Determine the [X, Y] coordinate at the center of the cell enclosing the given text.  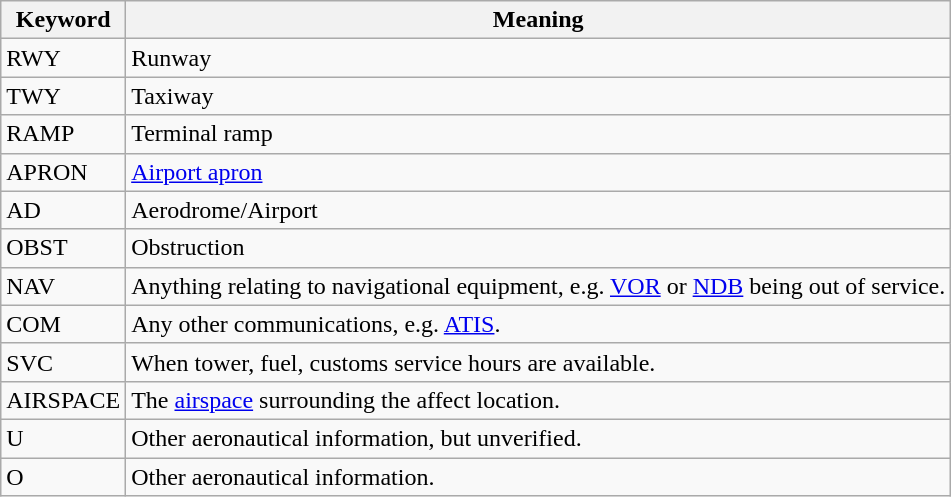
AIRSPACE [64, 400]
Keyword [64, 20]
The airspace surrounding the affect location. [538, 400]
Other aeronautical information. [538, 477]
APRON [64, 172]
Airport apron [538, 172]
Other aeronautical information, but unverified. [538, 438]
O [64, 477]
Runway [538, 58]
Aerodrome/Airport [538, 210]
When tower, fuel, customs service hours are available. [538, 362]
NAV [64, 286]
TWY [64, 96]
RWY [64, 58]
AD [64, 210]
Obstruction [538, 248]
Meaning [538, 20]
RAMP [64, 134]
SVC [64, 362]
Any other communications, e.g. ATIS. [538, 324]
Taxiway [538, 96]
OBST [64, 248]
COM [64, 324]
U [64, 438]
Anything relating to navigational equipment, e.g. VOR or NDB being out of service. [538, 286]
Terminal ramp [538, 134]
